Scan for the cell matching the given text and deliver its [X, Y] coordinate at center. 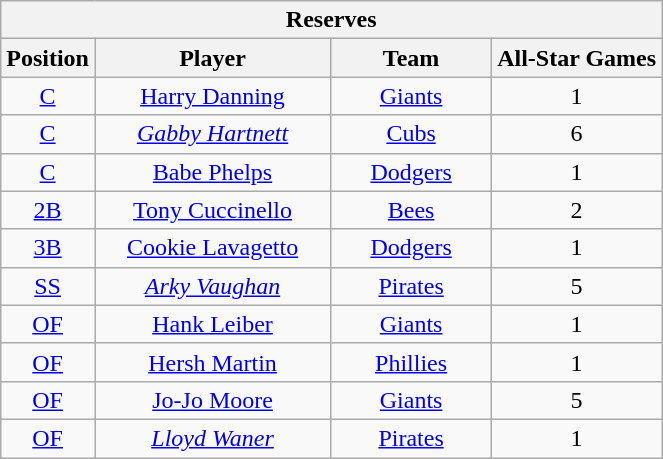
Phillies [412, 362]
3B [48, 248]
Tony Cuccinello [212, 210]
SS [48, 286]
Arky Vaughan [212, 286]
Cookie Lavagetto [212, 248]
Harry Danning [212, 96]
Hank Leiber [212, 324]
Hersh Martin [212, 362]
2 [577, 210]
Cubs [412, 134]
Babe Phelps [212, 172]
Lloyd Waner [212, 438]
Jo-Jo Moore [212, 400]
Team [412, 58]
Reserves [332, 20]
6 [577, 134]
Gabby Hartnett [212, 134]
Bees [412, 210]
Position [48, 58]
2B [48, 210]
Player [212, 58]
All-Star Games [577, 58]
